Find where the given text appears and provide that cell's center as [X, Y] coordinate. 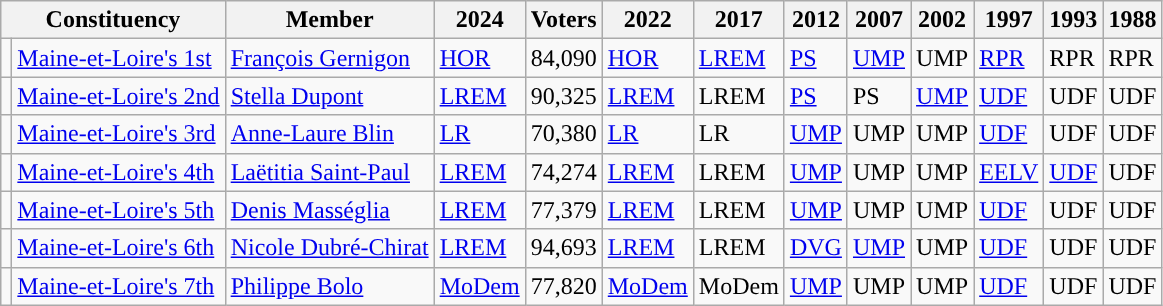
1988 [1132, 20]
2007 [878, 20]
94,693 [564, 248]
Constituency [113, 20]
Anne-Laure Blin [330, 134]
1993 [1074, 20]
Denis Masséglia [330, 210]
Maine-et-Loire's 3rd [118, 134]
77,379 [564, 210]
90,325 [564, 96]
70,380 [564, 134]
DVG [816, 248]
Voters [564, 20]
EELV [1009, 172]
77,820 [564, 286]
Maine-et-Loire's 1st [118, 58]
Nicole Dubré-Chirat [330, 248]
Laëtitia Saint-Paul [330, 172]
74,274 [564, 172]
Maine-et-Loire's 6th [118, 248]
Stella Dupont [330, 96]
2012 [816, 20]
François Gernigon [330, 58]
Philippe Bolo [330, 286]
84,090 [564, 58]
2024 [480, 20]
Member [330, 20]
Maine-et-Loire's 4th [118, 172]
1997 [1009, 20]
Maine-et-Loire's 5th [118, 210]
2017 [738, 20]
Maine-et-Loire's 2nd [118, 96]
Maine-et-Loire's 7th [118, 286]
2002 [942, 20]
2022 [648, 20]
